Capture the cell that displays the provided text and extract its [x, y] central coordinate. 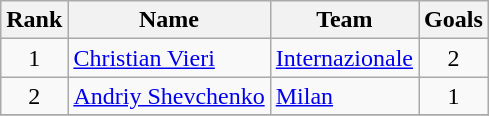
Rank [34, 20]
Christian Vieri [169, 58]
Milan [344, 96]
Andriy Shevchenko [169, 96]
Goals [454, 20]
Name [169, 20]
Internazionale [344, 58]
Team [344, 20]
